Find where the given text appears and provide that cell's center as [x, y] coordinate. 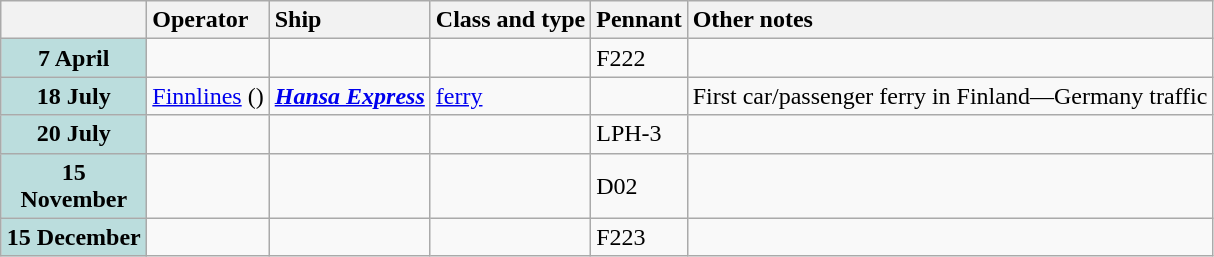
Hansa Express [350, 96]
18 July [74, 96]
F223 [639, 237]
Ship [350, 20]
Other notes [950, 20]
Operator [208, 20]
F222 [639, 58]
LPH-3 [639, 134]
Class and type [510, 20]
ferry [510, 96]
7 April [74, 58]
20 July [74, 134]
15 November [74, 186]
Pennant [639, 20]
15 December [74, 237]
Finnlines () [208, 96]
First car/passenger ferry in Finland—Germany traffic [950, 96]
D02 [639, 186]
